Capture the cell that displays the provided text and extract its [X, Y] central coordinate. 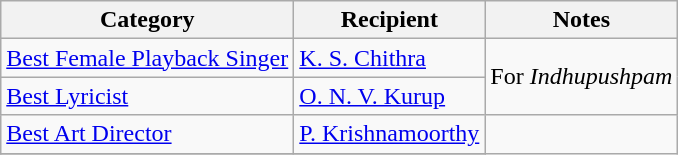
Best Female Playback Singer [148, 58]
K. S. Chithra [390, 58]
Best Art Director [148, 134]
Recipient [390, 20]
For Indhupushpam [582, 77]
O. N. V. Kurup [390, 96]
Category [148, 20]
P. Krishnamoorthy [390, 134]
Best Lyricist [148, 96]
Notes [582, 20]
